Output the [X, Y] coordinate of the center of the cell containing the given text.  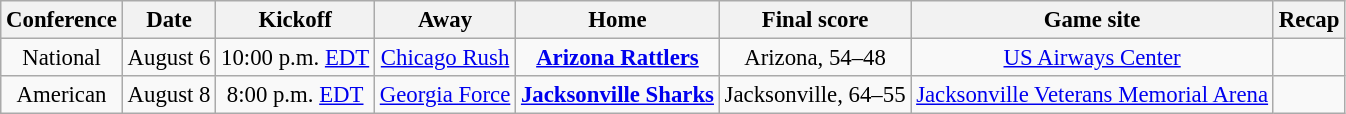
American [62, 95]
August 8 [169, 95]
Arizona, 54–48 [815, 58]
Final score [815, 20]
Chicago Rush [444, 58]
US Airways Center [1092, 58]
Away [444, 20]
Jacksonville, 64–55 [815, 95]
Date [169, 20]
Recap [1308, 20]
Kickoff [296, 20]
August 6 [169, 58]
Arizona Rattlers [618, 58]
Game site [1092, 20]
Jacksonville Sharks [618, 95]
Conference [62, 20]
National [62, 58]
Georgia Force [444, 95]
10:00 p.m. EDT [296, 58]
Jacksonville Veterans Memorial Arena [1092, 95]
8:00 p.m. EDT [296, 95]
Home [618, 20]
